Pinpoint the cell where the given text exists, returning its [x, y] midpoint coordinate. 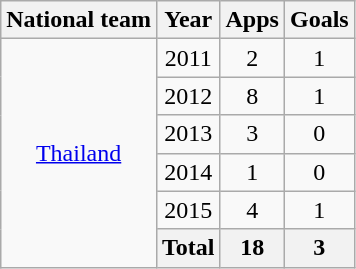
2015 [188, 210]
2011 [188, 58]
2 [252, 58]
8 [252, 96]
Thailand [79, 153]
Total [188, 248]
2012 [188, 96]
National team [79, 20]
Goals [319, 20]
18 [252, 248]
2014 [188, 172]
2013 [188, 134]
Apps [252, 20]
Year [188, 20]
4 [252, 210]
